Return [x, y] of the center of cell containing provided text 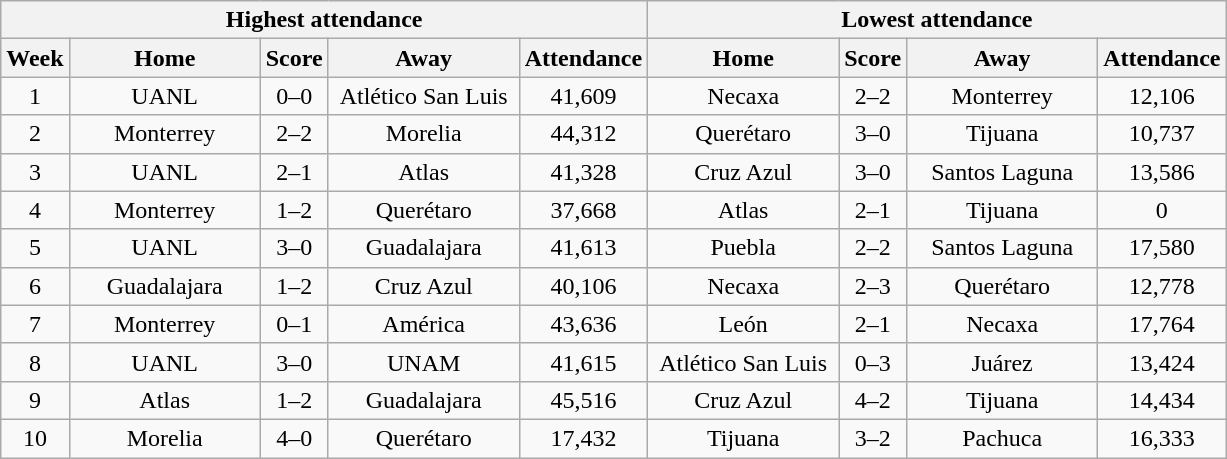
40,106 [583, 286]
13,424 [1162, 362]
7 [35, 324]
2–3 [873, 286]
Lowest attendance [937, 20]
León [744, 324]
12,106 [1162, 96]
9 [35, 400]
17,764 [1162, 324]
2 [35, 134]
45,516 [583, 400]
16,333 [1162, 438]
0–0 [294, 96]
Pachuca [1002, 438]
12,778 [1162, 286]
41,609 [583, 96]
17,580 [1162, 248]
0–3 [873, 362]
Week [35, 58]
0 [1162, 210]
43,636 [583, 324]
Juárez [1002, 362]
41,613 [583, 248]
5 [35, 248]
6 [35, 286]
0–1 [294, 324]
Highest attendance [324, 20]
10 [35, 438]
1 [35, 96]
41,328 [583, 172]
4–2 [873, 400]
44,312 [583, 134]
37,668 [583, 210]
3 [35, 172]
América [424, 324]
Puebla [744, 248]
UNAM [424, 362]
41,615 [583, 362]
4–0 [294, 438]
10,737 [1162, 134]
8 [35, 362]
14,434 [1162, 400]
17,432 [583, 438]
4 [35, 210]
13,586 [1162, 172]
3–2 [873, 438]
